Search for the cell housing the specified text and yield its [X, Y] center coordinate. 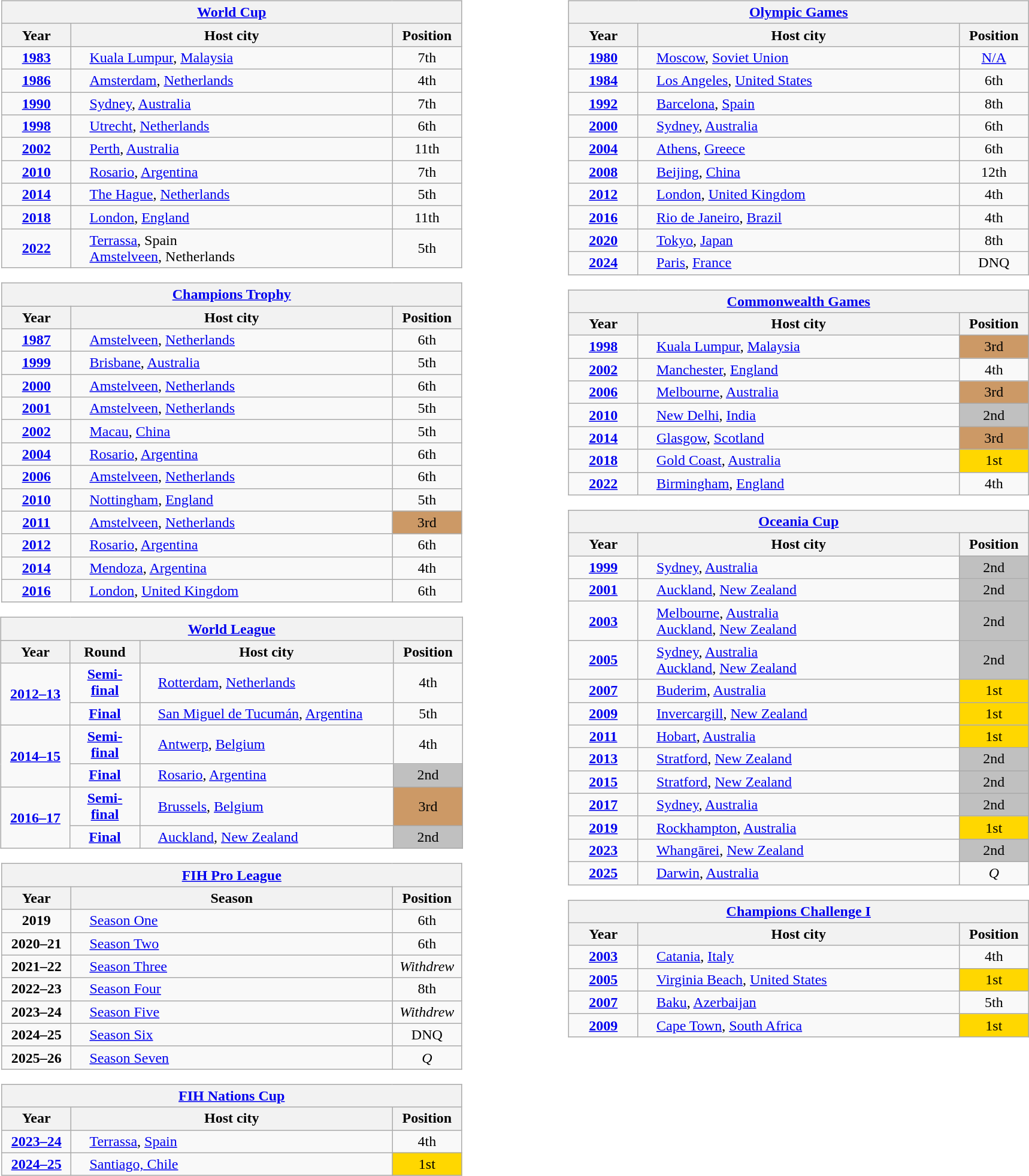
Rotterdam, Netherlands [267, 683]
Antwerp, Belgium [267, 744]
2017 [603, 805]
Glasgow, Scotland [798, 438]
Barcelona, Spain [798, 104]
Brisbane, Australia [232, 363]
Rio de Janeiro, Brazil [798, 217]
2024 [603, 263]
N/A [994, 58]
1986 [37, 80]
2014–15 [35, 756]
Athens, Greece [798, 149]
Santiago, Chile [232, 1164]
1980 [603, 58]
2021–22 [37, 966]
World Cup [232, 12]
Round [105, 652]
2016–17 [35, 817]
New Delhi, India [798, 415]
Season Seven [232, 1057]
Baku, Azerbaijan [798, 1002]
Los Angeles, United States [798, 80]
2022–23 [37, 989]
Season Three [232, 966]
Perth, Australia [232, 149]
2020–21 [37, 944]
Paris, France [798, 263]
Hobart, Australia [798, 736]
Darwin, Australia [798, 873]
2023 [603, 850]
Champions Challenge I [798, 911]
1990 [37, 104]
1987 [37, 340]
Sydney, Australia Auckland, New Zealand [798, 660]
Terrassa, Spain Amstelveen, Netherlands [232, 248]
Beijing, China [798, 172]
Season Six [232, 1035]
Season Five [232, 1012]
2025 [603, 873]
Olympic Games [798, 12]
1992 [603, 104]
Buderim, Australia [798, 691]
Birmingham, England [798, 483]
Rockhampton, Australia [798, 827]
Melbourne, Australia [798, 392]
FIH Nations Cup [232, 1096]
Virginia Beach, United States [798, 980]
Utrecht, Netherlands [232, 126]
Cape Town, South Africa [798, 1025]
Season One [232, 921]
FIH Pro League [232, 875]
Season [232, 898]
2008 [603, 172]
2025–26 [37, 1057]
Amsterdam, Netherlands [232, 80]
Manchester, England [798, 370]
Melbourne, Australia Auckland, New Zealand [798, 621]
2012–13 [35, 694]
London, England [232, 217]
Macau, China [232, 431]
Whangārei, New Zealand [798, 850]
World League [232, 629]
Nottingham, England [232, 500]
Season Four [232, 989]
1984 [603, 80]
Gold Coast, Australia [798, 461]
Season Two [232, 944]
Mendoza, Argentina [232, 568]
1983 [37, 58]
2013 [603, 759]
Moscow, Soviet Union [798, 58]
The Hague, Netherlands [232, 195]
Champions Trophy [232, 294]
San Miguel de Tucumán, Argentina [267, 714]
Brussels, Belgium [267, 806]
Invercargill, New Zealand [798, 714]
Tokyo, Japan [798, 240]
Catania, Italy [798, 957]
Terrassa, Spain [232, 1141]
12th [994, 172]
Oceania Cup [798, 522]
2020 [603, 240]
Commonwealth Games [798, 301]
2015 [603, 782]
